Search for the cell housing the specified text and yield its (X, Y) center coordinate. 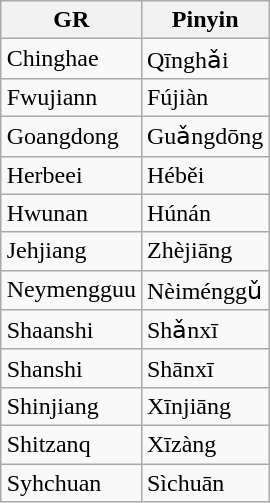
Zhèjiāng (204, 251)
Goangdong (71, 136)
Pinyin (204, 20)
Xīnjiāng (204, 406)
Neymengguu (71, 290)
Shitzanq (71, 444)
Nèiménggǔ (204, 290)
Syhchuan (71, 483)
Jehjiang (71, 251)
Shinjiang (71, 406)
Húnán (204, 213)
Qīnghǎi (204, 59)
Fwujiann (71, 97)
Shaanshi (71, 330)
Fújiàn (204, 97)
Guǎngdōng (204, 136)
Herbeei (71, 175)
Shǎnxī (204, 330)
GR (71, 20)
Shanshi (71, 368)
Chinghae (71, 59)
Sìchuān (204, 483)
Xīzàng (204, 444)
Héběi (204, 175)
Hwunan (71, 213)
Shānxī (204, 368)
